Search for the cell housing the specified text and yield its [X, Y] center coordinate. 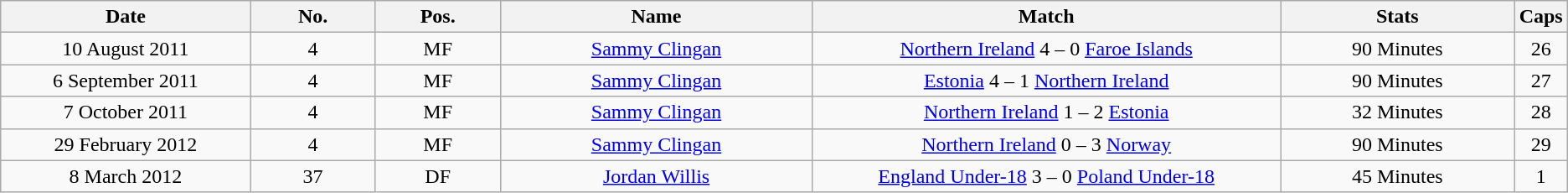
28 [1541, 112]
England Under-18 3 – 0 Poland Under-18 [1047, 176]
Name [657, 17]
7 October 2011 [126, 112]
Northern Ireland 0 – 3 Norway [1047, 144]
Caps [1541, 17]
Estonia 4 – 1 Northern Ireland [1047, 81]
29 February 2012 [126, 144]
Jordan Willis [657, 176]
1 [1541, 176]
29 [1541, 144]
27 [1541, 81]
DF [437, 176]
26 [1541, 49]
10 August 2011 [126, 49]
32 Minutes [1398, 112]
45 Minutes [1398, 176]
No. [313, 17]
Stats [1398, 17]
8 March 2012 [126, 176]
Match [1047, 17]
37 [313, 176]
Northern Ireland 1 – 2 Estonia [1047, 112]
6 September 2011 [126, 81]
Pos. [437, 17]
Date [126, 17]
Northern Ireland 4 – 0 Faroe Islands [1047, 49]
